Return [x, y] of the center of cell containing provided text 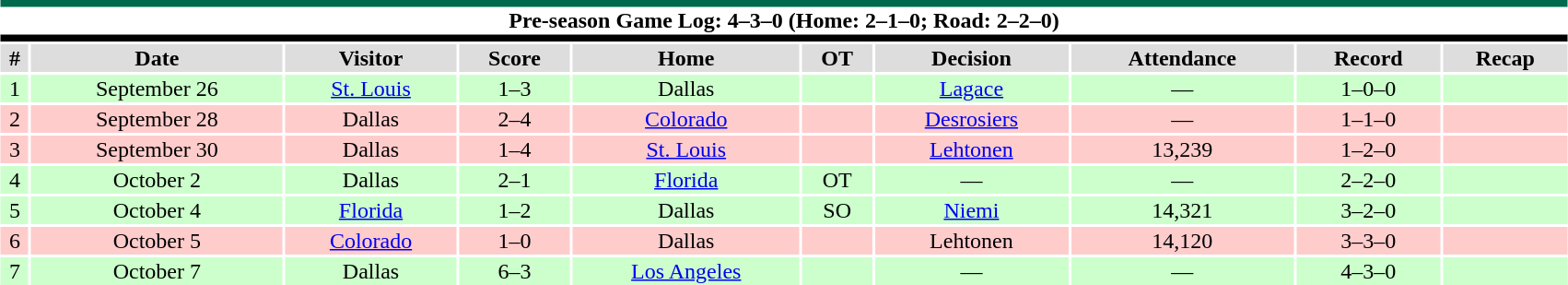
Score [514, 58]
2–2–0 [1368, 180]
3–3–0 [1368, 241]
6–3 [514, 271]
1–3 [514, 89]
1–0–0 [1368, 89]
Desrosiers [972, 119]
Lagace [972, 89]
October 4 [157, 210]
6 [15, 241]
Visitor [371, 58]
1 [15, 89]
13,239 [1182, 149]
Record [1368, 58]
1–4 [514, 149]
14,120 [1182, 241]
September 30 [157, 149]
14,321 [1182, 210]
Los Angeles [686, 271]
Niemi [972, 210]
1–1–0 [1368, 119]
2 [15, 119]
Attendance [1182, 58]
2–4 [514, 119]
4 [15, 180]
Date [157, 58]
October 5 [157, 241]
# [15, 58]
5 [15, 210]
1–2–0 [1368, 149]
2–1 [514, 180]
Pre-season Game Log: 4–3–0 (Home: 2–1–0; Road: 2–2–0) [784, 20]
4–3–0 [1368, 271]
1–0 [514, 241]
1–2 [514, 210]
3 [15, 149]
SO [837, 210]
Home [686, 58]
Decision [972, 58]
7 [15, 271]
September 28 [157, 119]
October 7 [157, 271]
3–2–0 [1368, 210]
September 26 [157, 89]
October 2 [157, 180]
Recap [1505, 58]
